Capture the cell that displays the provided text and extract its (x, y) central coordinate. 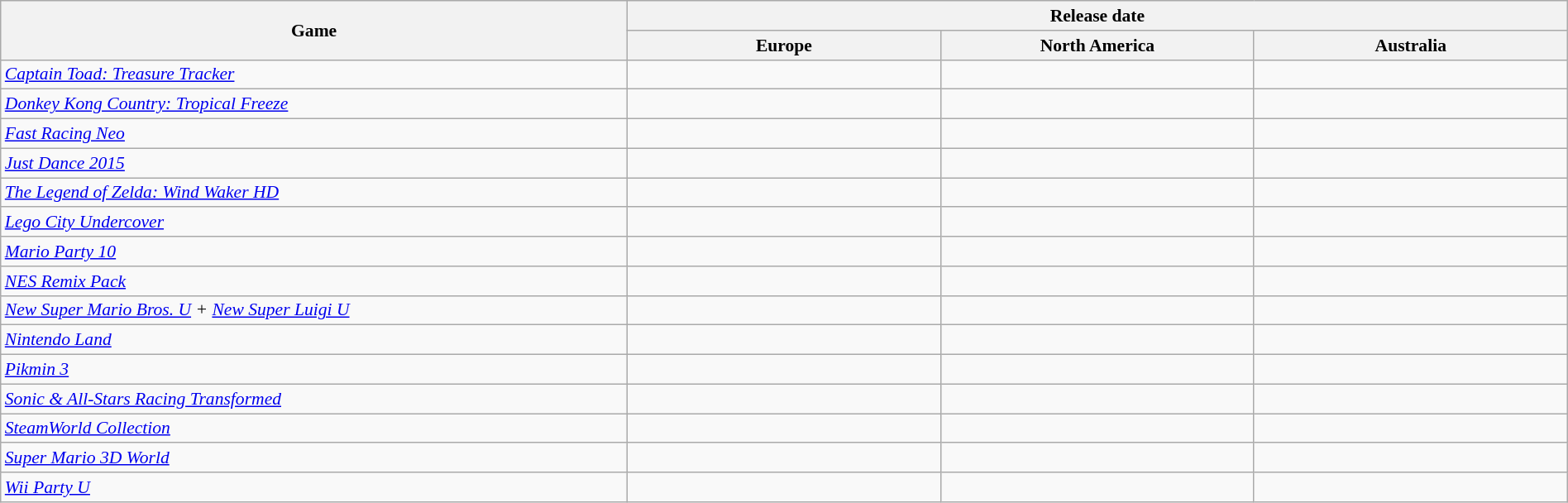
Australia (1411, 46)
Fast Racing Neo (314, 134)
Mario Party 10 (314, 251)
Game (314, 30)
Release date (1098, 16)
Donkey Kong Country: Tropical Freeze (314, 104)
Nintendo Land (314, 340)
Sonic & All-Stars Racing Transformed (314, 399)
The Legend of Zelda: Wind Waker HD (314, 193)
Pikmin 3 (314, 370)
Europe (784, 46)
NES Remix Pack (314, 281)
Just Dance 2015 (314, 163)
Lego City Undercover (314, 223)
North America (1097, 46)
Captain Toad: Treasure Tracker (314, 74)
Wii Party U (314, 487)
New Super Mario Bros. U + New Super Luigi U (314, 310)
Super Mario 3D World (314, 458)
SteamWorld Collection (314, 429)
